Capture the cell that displays the provided text and extract its (X, Y) central coordinate. 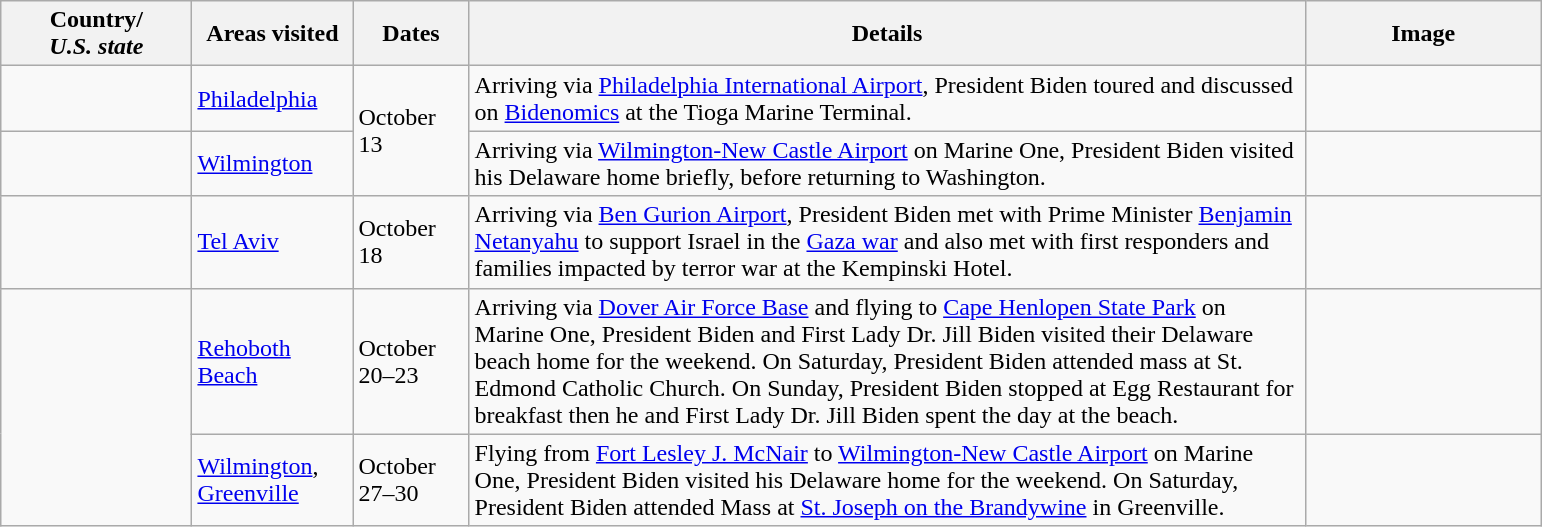
October 18 (411, 242)
October 27–30 (411, 480)
Arriving via Philadelphia International Airport, President Biden toured and discussed on Bidenomics at the Tioga Marine Terminal. (887, 98)
Tel Aviv (272, 242)
Areas visited (272, 34)
October 13 (411, 131)
Philadelphia (272, 98)
Wilmington (272, 164)
October 20–23 (411, 361)
Wilmington, Greenville (272, 480)
Rehoboth Beach (272, 361)
Country/U.S. state (96, 34)
Dates (411, 34)
Arriving via Wilmington-New Castle Airport on Marine One, President Biden visited his Delaware home briefly, before returning to Washington. (887, 164)
Image (1423, 34)
Details (887, 34)
